Determine the (X, Y) coordinate at the center of the cell enclosing the given text.  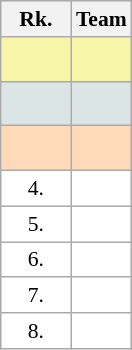
6. (36, 260)
Team (102, 19)
8. (36, 331)
Rk. (36, 19)
4. (36, 189)
7. (36, 296)
5. (36, 224)
